Locate the cell with the specified text and output its [x, y] center coordinate. 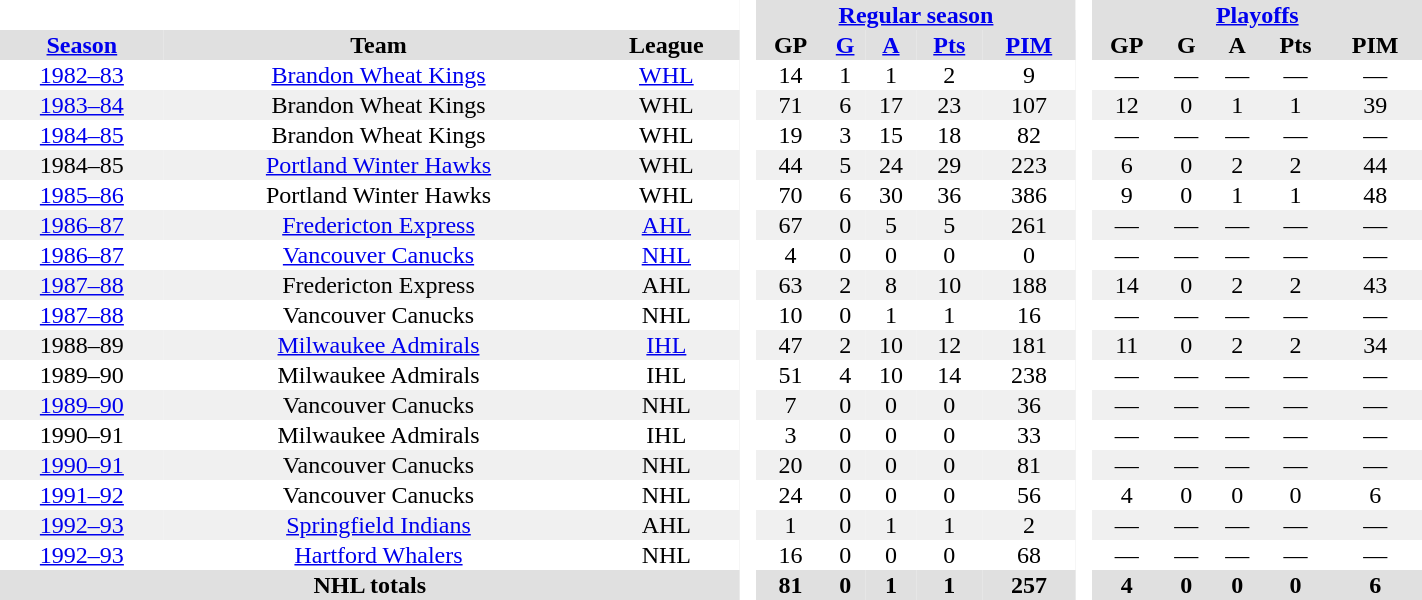
68 [1028, 555]
1988–89 [82, 345]
1985–86 [82, 195]
257 [1028, 585]
34 [1375, 345]
17 [892, 105]
18 [949, 135]
1991–92 [82, 495]
71 [790, 105]
47 [790, 345]
70 [790, 195]
39 [1375, 105]
238 [1028, 375]
82 [1028, 135]
30 [892, 195]
181 [1028, 345]
223 [1028, 165]
23 [949, 105]
Springfield Indians [379, 525]
League [666, 45]
11 [1127, 345]
33 [1028, 435]
51 [790, 375]
56 [1028, 495]
Season [82, 45]
20 [790, 465]
19 [790, 135]
386 [1028, 195]
29 [949, 165]
8 [892, 285]
7 [790, 405]
Playoffs [1258, 15]
43 [1375, 285]
107 [1028, 105]
261 [1028, 225]
Regular season [916, 15]
NHL totals [370, 585]
48 [1375, 195]
63 [790, 285]
67 [790, 225]
Team [379, 45]
15 [892, 135]
1982–83 [82, 75]
188 [1028, 285]
Hartford Whalers [379, 555]
1983–84 [82, 105]
